Pinpoint the cell where the given text exists, returning its (X, Y) midpoint coordinate. 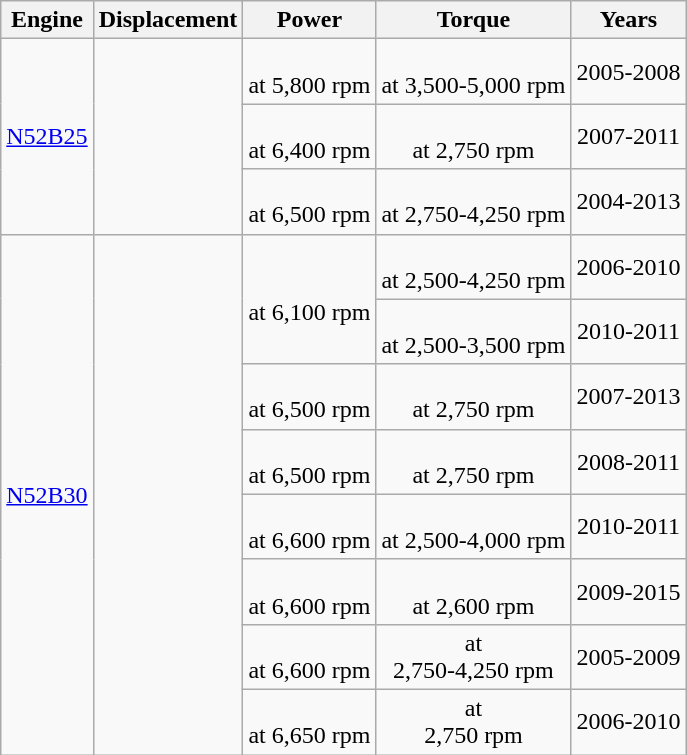
at 3,500-5,000 rpm (474, 72)
2005-2009 (628, 656)
Torque (474, 20)
2007-2011 (628, 136)
at 2,500-3,500 rpm (474, 332)
N52B25 (47, 136)
N52B30 (47, 494)
Years (628, 20)
at 2,500-4,250 rpm (474, 266)
2007-2013 (628, 396)
at 2,500-4,000 rpm (474, 526)
2004-2013 (628, 202)
2009-2015 (628, 592)
at 6,400 rpm (310, 136)
at 6,650 rpm (310, 722)
at 6,100 rpm (310, 299)
Displacement (168, 20)
at 2,600 rpm (474, 592)
2008-2011 (628, 462)
Engine (47, 20)
Power (310, 20)
2005-2008 (628, 72)
at 5,800 rpm (310, 72)
